For the text-containing cell, return its midpoint in (X, Y) coordinate format. 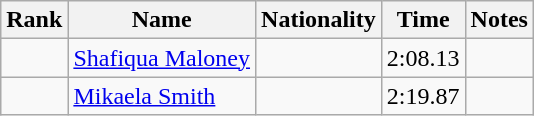
Nationality (319, 20)
Name (162, 20)
Rank (34, 20)
Mikaela Smith (162, 96)
2:19.87 (423, 96)
2:08.13 (423, 58)
Notes (499, 20)
Shafiqua Maloney (162, 58)
Time (423, 20)
